From the cell containing the given text, extract its center point as (X, Y) coordinate. 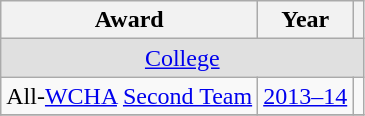
Year (306, 20)
Award (130, 20)
2013–14 (306, 96)
All-WCHA Second Team (130, 96)
College (182, 58)
